Pinpoint the cell where the given text exists, returning its (X, Y) midpoint coordinate. 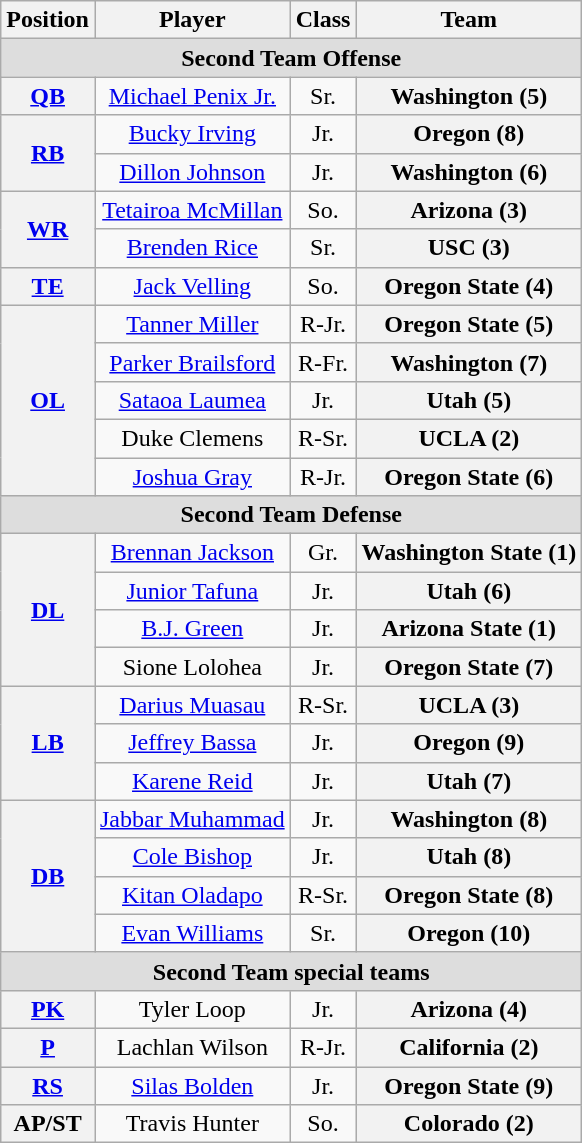
California (2) (469, 1047)
Lachlan Wilson (192, 1047)
Second Team Defense (292, 515)
Brenden Rice (192, 248)
Sataoa Laumea (192, 400)
Second Team special teams (292, 971)
QB (48, 96)
Evan Williams (192, 933)
Junior Tafuna (192, 591)
Second Team Offense (292, 58)
RB (48, 153)
Utah (7) (469, 781)
Team (469, 20)
Arizona (3) (469, 210)
Washington (7) (469, 362)
Arizona State (1) (469, 629)
Brennan Jackson (192, 553)
AP/ST (48, 1124)
B.J. Green (192, 629)
Bucky Irving (192, 134)
Utah (8) (469, 857)
Utah (6) (469, 591)
Sione Lolohea (192, 667)
UCLA (2) (469, 438)
Utah (5) (469, 400)
LB (48, 743)
Arizona (4) (469, 1009)
Jeffrey Bassa (192, 743)
Oregon State (6) (469, 477)
Joshua Gray (192, 477)
Gr. (323, 553)
Jack Velling (192, 286)
PK (48, 1009)
Oregon State (4) (469, 286)
DB (48, 876)
Darius Muasau (192, 705)
Washington (6) (469, 172)
Washington State (1) (469, 553)
TE (48, 286)
Karene Reid (192, 781)
Colorado (2) (469, 1124)
Kitan Oladapo (192, 895)
Jabbar Muhammad (192, 819)
Washington (5) (469, 96)
WR (48, 229)
Washington (8) (469, 819)
Oregon (10) (469, 933)
Dillon Johnson (192, 172)
R-Fr. (323, 362)
Oregon State (9) (469, 1085)
Silas Bolden (192, 1085)
Tyler Loop (192, 1009)
Oregon (9) (469, 743)
Parker Brailsford (192, 362)
Oregon (8) (469, 134)
Oregon State (5) (469, 324)
P (48, 1047)
Position (48, 20)
OL (48, 400)
Duke Clemens (192, 438)
USC (3) (469, 248)
Michael Penix Jr. (192, 96)
RS (48, 1085)
Class (323, 20)
Tetairoa McMillan (192, 210)
Oregon State (8) (469, 895)
UCLA (3) (469, 705)
Player (192, 20)
DL (48, 610)
Travis Hunter (192, 1124)
Oregon State (7) (469, 667)
Cole Bishop (192, 857)
Tanner Miller (192, 324)
